From the cell containing the given text, extract its center point as [X, Y] coordinate. 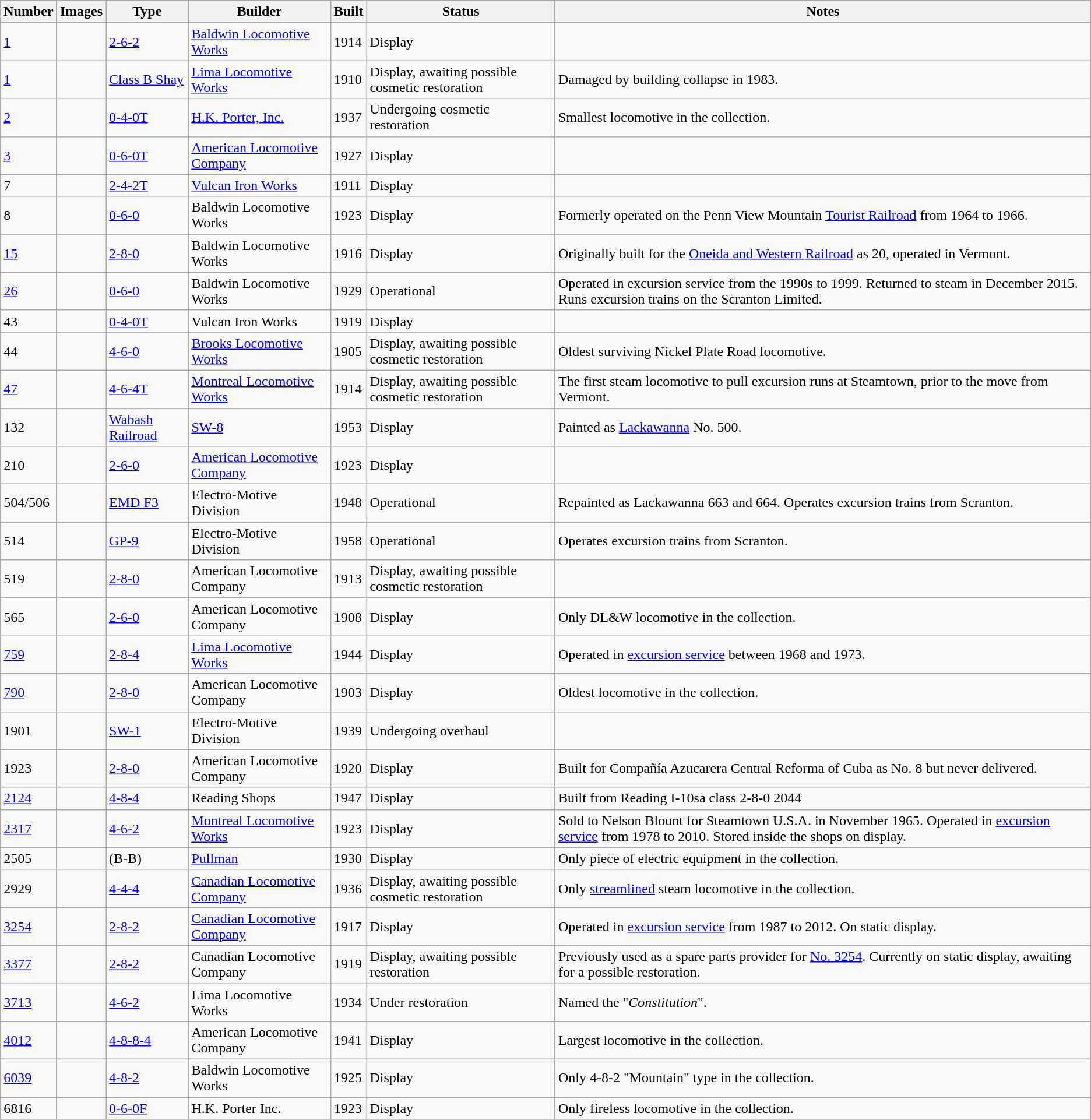
2 [29, 118]
Under restoration [460, 1002]
4-6-0 [147, 351]
2-4-2T [147, 185]
2929 [29, 888]
SW-8 [259, 427]
3713 [29, 1002]
1908 [349, 617]
4-8-4 [147, 798]
Status [460, 12]
SW-1 [147, 731]
1941 [349, 1041]
The first steam locomotive to pull excursion runs at Steamtown, prior to the move from Vermont. [823, 389]
Smallest locomotive in the collection. [823, 118]
210 [29, 465]
Class B Shay [147, 79]
H.K. Porter Inc. [259, 1108]
790 [29, 692]
Only 4-8-2 "Mountain" type in the collection. [823, 1078]
Operated in excursion service from the 1990s to 1999. Returned to steam in December 2015. Runs excursion trains on the Scranton Limited. [823, 291]
1939 [349, 731]
Oldest locomotive in the collection. [823, 692]
Built for Compañía Azucarera Central Reforma of Cuba as No. 8 but never delivered. [823, 768]
759 [29, 655]
Wabash Railroad [147, 427]
GP-9 [147, 541]
44 [29, 351]
4-4-4 [147, 888]
Operates excursion trains from Scranton. [823, 541]
4-6-4T [147, 389]
1936 [349, 888]
1903 [349, 692]
1925 [349, 1078]
1929 [349, 291]
1911 [349, 185]
Painted as Lackawanna No. 500. [823, 427]
565 [29, 617]
Originally built for the Oneida and Western Railroad as 20, operated in Vermont. [823, 253]
7 [29, 185]
Sold to Nelson Blount for Steamtown U.S.A. in November 1965. Operated in excursion service from 1978 to 2010. Stored inside the shops on display. [823, 829]
1910 [349, 79]
15 [29, 253]
1920 [349, 768]
3 [29, 155]
Previously used as a spare parts provider for No. 3254. Currently on static display, awaiting for a possible restoration. [823, 964]
Images [81, 12]
Only streamlined steam locomotive in the collection. [823, 888]
4-8-8-4 [147, 1041]
Undergoing cosmetic restoration [460, 118]
Built [349, 12]
Built from Reading I-10sa class 2-8-0 2044 [823, 798]
504/506 [29, 503]
1953 [349, 427]
132 [29, 427]
Undergoing overhaul [460, 731]
Notes [823, 12]
1944 [349, 655]
0-6-0F [147, 1108]
Only fireless locomotive in the collection. [823, 1108]
(B-B) [147, 858]
2-8-4 [147, 655]
47 [29, 389]
1916 [349, 253]
Only DL&W locomotive in the collection. [823, 617]
EMD F3 [147, 503]
Operated in excursion service between 1968 and 1973. [823, 655]
1958 [349, 541]
1930 [349, 858]
1913 [349, 579]
Pullman [259, 858]
Largest locomotive in the collection. [823, 1041]
Reading Shops [259, 798]
Named the "Constitution". [823, 1002]
4012 [29, 1041]
Formerly operated on the Penn View Mountain Tourist Railroad from 1964 to 1966. [823, 216]
1948 [349, 503]
Only piece of electric equipment in the collection. [823, 858]
1905 [349, 351]
2-6-2 [147, 42]
519 [29, 579]
4-8-2 [147, 1078]
1917 [349, 927]
Type [147, 12]
3254 [29, 927]
Damaged by building collapse in 1983. [823, 79]
43 [29, 321]
2505 [29, 858]
2124 [29, 798]
1927 [349, 155]
6816 [29, 1108]
3377 [29, 964]
8 [29, 216]
1937 [349, 118]
Repainted as Lackawanna 663 and 664. Operates excursion trains from Scranton. [823, 503]
Brooks Locomotive Works [259, 351]
514 [29, 541]
6039 [29, 1078]
1901 [29, 731]
0-6-0T [147, 155]
Number [29, 12]
1947 [349, 798]
2317 [29, 829]
Display, awaiting possible restoration [460, 964]
1934 [349, 1002]
26 [29, 291]
Oldest surviving Nickel Plate Road locomotive. [823, 351]
Operated in excursion service from 1987 to 2012. On static display. [823, 927]
Builder [259, 12]
H.K. Porter, Inc. [259, 118]
